Scan for the cell matching the given text and deliver its [X, Y] coordinate at center. 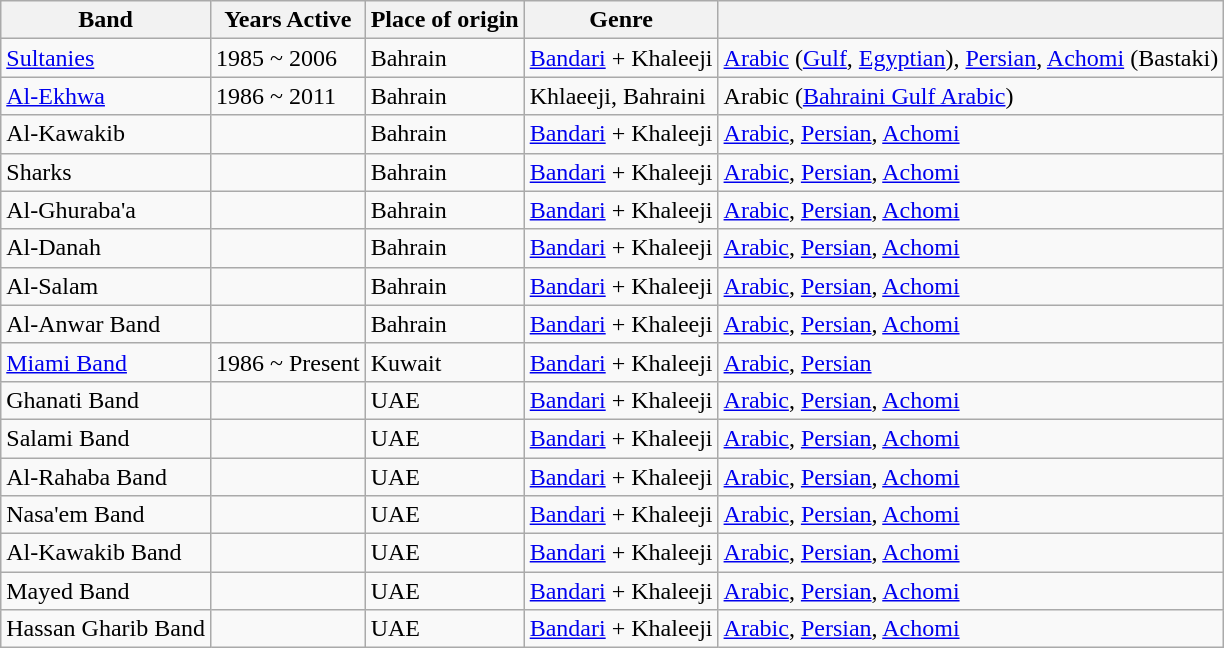
Miami Band [106, 362]
Al-Rahaba Band [106, 477]
Al-Salam [106, 286]
Nasa'em Band [106, 515]
Arabic, Persian [971, 362]
1986 ~ Present [288, 362]
Salami Band [106, 438]
Arabic (Gulf, Egyptian), Persian, Achomi (Bastaki) [971, 58]
Al-Anwar Band [106, 324]
Arabic (Bahraini Gulf Arabic) [971, 96]
Years Active [288, 20]
Place of origin [444, 20]
Mayed Band [106, 591]
Genre [621, 20]
Sharks [106, 172]
Al-Danah [106, 248]
Al-Ghuraba'a [106, 210]
Band [106, 20]
Ghanati Band [106, 400]
1985 ~ 2006 [288, 58]
Sultanies [106, 58]
Al-Kawakib [106, 134]
Khlaeeji, Bahraini [621, 96]
Hassan Gharib Band [106, 629]
Kuwait [444, 362]
Al-Kawakib Band [106, 553]
1986 ~ 2011 [288, 96]
Al-Ekhwa [106, 96]
